Pinpoint the cell where the given text exists, returning its (x, y) midpoint coordinate. 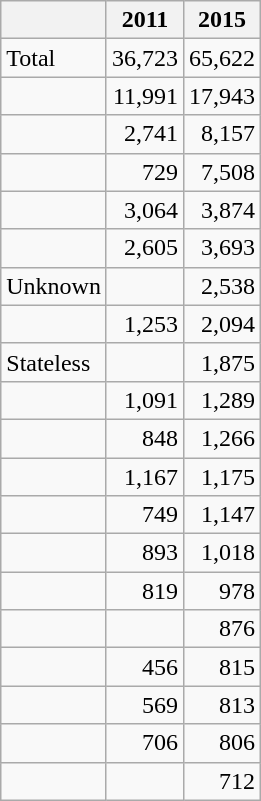
806 (222, 743)
2,605 (144, 248)
1,175 (222, 477)
1,289 (222, 400)
893 (144, 553)
729 (144, 172)
819 (144, 591)
876 (222, 629)
Total (54, 58)
1,266 (222, 438)
2,741 (144, 134)
1,091 (144, 400)
978 (222, 591)
3,693 (222, 248)
456 (144, 667)
569 (144, 705)
3,874 (222, 210)
65,622 (222, 58)
2015 (222, 20)
Stateless (54, 362)
1,147 (222, 515)
1,018 (222, 553)
36,723 (144, 58)
11,991 (144, 96)
2011 (144, 20)
Unknown (54, 286)
2,094 (222, 324)
813 (222, 705)
712 (222, 781)
8,157 (222, 134)
7,508 (222, 172)
848 (144, 438)
17,943 (222, 96)
2,538 (222, 286)
3,064 (144, 210)
706 (144, 743)
1,167 (144, 477)
749 (144, 515)
1,253 (144, 324)
815 (222, 667)
1,875 (222, 362)
